Find where the given text appears and provide that cell's center as (x, y) coordinate. 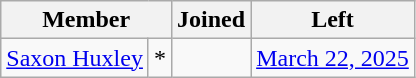
Left (333, 20)
Joined (212, 20)
Saxon Huxley (75, 58)
* (160, 58)
Member (86, 20)
March 22, 2025 (333, 58)
